Detect which cell encompasses the target text, then output its (X, Y) center coordinate. 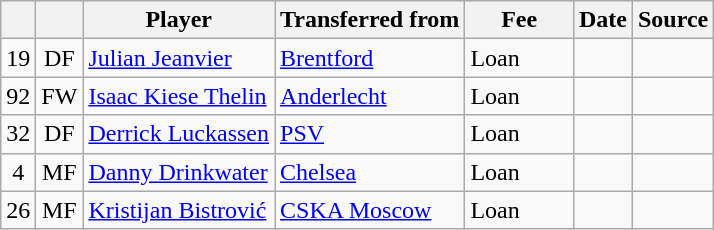
Transferred from (370, 20)
Kristijan Bistrović (179, 210)
19 (18, 58)
Player (179, 20)
Brentford (370, 58)
32 (18, 134)
92 (18, 96)
Date (602, 20)
FW (60, 96)
PSV (370, 134)
Anderlecht (370, 96)
Source (672, 20)
Danny Drinkwater (179, 172)
Chelsea (370, 172)
Isaac Kiese Thelin (179, 96)
CSKA Moscow (370, 210)
Julian Jeanvier (179, 58)
4 (18, 172)
Derrick Luckassen (179, 134)
26 (18, 210)
Fee (520, 20)
